Search for the cell housing the specified text and yield its (x, y) center coordinate. 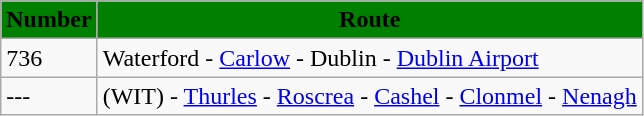
Route (370, 20)
736 (49, 58)
Waterford - Carlow - Dublin - Dublin Airport (370, 58)
--- (49, 96)
Number (49, 20)
(WIT) - Thurles - Roscrea - Cashel - Clonmel - Nenagh (370, 96)
